Search for the cell housing the specified text and yield its [X, Y] center coordinate. 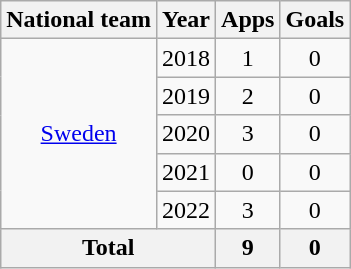
2020 [186, 134]
Total [108, 248]
National team [79, 20]
2 [248, 96]
Apps [248, 20]
2018 [186, 58]
Year [186, 20]
Goals [315, 20]
2021 [186, 172]
9 [248, 248]
2019 [186, 96]
Sweden [79, 134]
2022 [186, 210]
1 [248, 58]
